Determine the (x, y) coordinate at the center of the cell enclosing the given text.  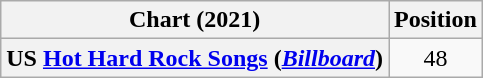
Position (436, 20)
US Hot Hard Rock Songs (Billboard) (195, 58)
Chart (2021) (195, 20)
48 (436, 58)
